Detect which cell encompasses the target text, then output its [X, Y] center coordinate. 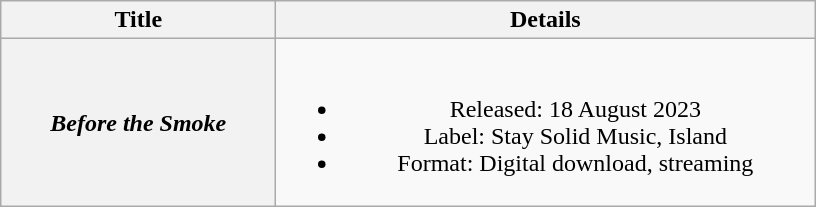
Before the Smoke [138, 122]
Released: 18 August 2023Label: Stay Solid Music, IslandFormat: Digital download, streaming [546, 122]
Details [546, 20]
Title [138, 20]
